Capture the cell that displays the provided text and extract its [X, Y] central coordinate. 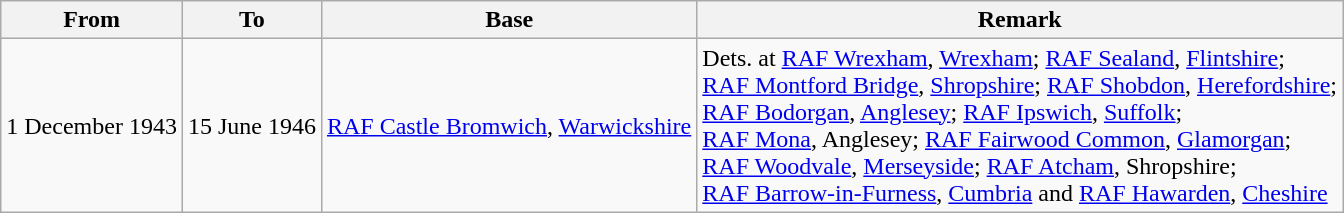
Remark [1020, 20]
1 December 1943 [92, 126]
RAF Castle Bromwich, Warwickshire [508, 126]
To [252, 20]
15 June 1946 [252, 126]
From [92, 20]
Base [508, 20]
